Identify which cell holds the provided text, then report its (X, Y) central coordinate. 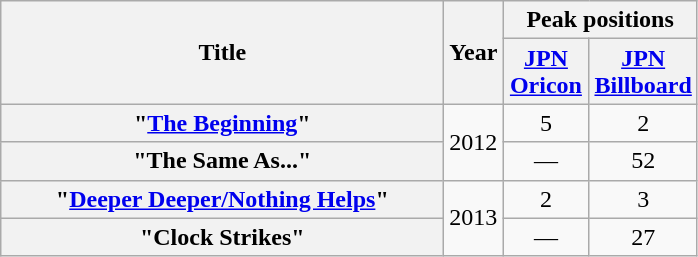
Year (474, 52)
5 (546, 123)
"The Same As..." (222, 161)
Peak positions (600, 20)
"Clock Strikes" (222, 237)
52 (643, 161)
JPNOricon (546, 72)
Title (222, 52)
"The Beginning" (222, 123)
3 (643, 199)
27 (643, 237)
2012 (474, 142)
"Deeper Deeper/Nothing Helps" (222, 199)
2013 (474, 218)
JPNBillboard (643, 72)
